Extract the (X, Y) coordinate from the center of the cell holding the provided text.  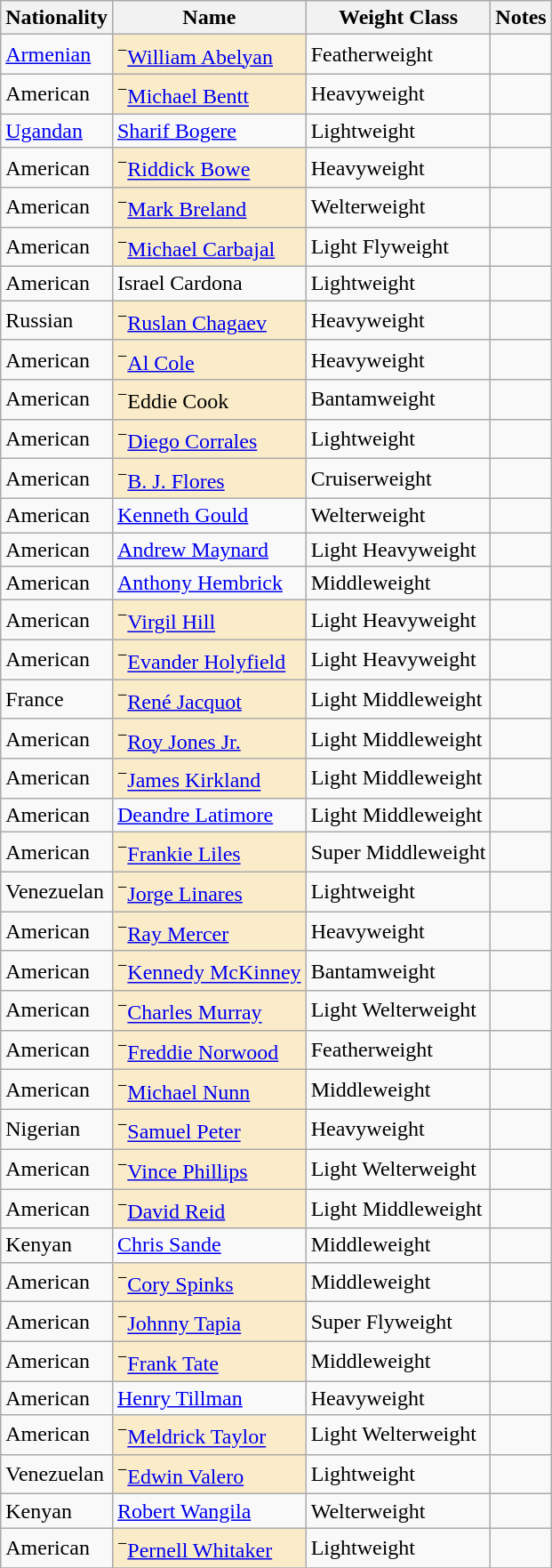
−Evander Holyfield (209, 660)
Super Flyweight (398, 1322)
−Michael Carbajal (209, 247)
−Riddick Bowe (209, 167)
−Diego Corrales (209, 439)
−Charles Murray (209, 1010)
−Kennedy McKinney (209, 971)
Nationality (57, 18)
Sharif Bogere (209, 131)
−Frankie Liles (209, 852)
France (57, 699)
−Ruslan Chagaev (209, 320)
Name (209, 18)
−Samuel Peter (209, 1130)
−René Jacquot (209, 699)
−Roy Jones Jr. (209, 738)
−Cory Spinks (209, 1283)
Ugandan (57, 131)
−Meldrick Taylor (209, 1435)
Armenian (57, 55)
Chris Sande (209, 1245)
−Frank Tate (209, 1361)
Anthony Hembrick (209, 583)
Henry Tillman (209, 1398)
Super Middleweight (398, 852)
−Eddie Cook (209, 400)
−Michael Bentt (209, 94)
−Jorge Linares (209, 891)
Kenneth Gould (209, 515)
−Freddie Norwood (209, 1049)
Israel Cardona (209, 284)
−James Kirkland (209, 779)
−Pernell Whitaker (209, 1548)
Weight Class (398, 18)
−Johnny Tapia (209, 1322)
Notes (521, 18)
−Virgil Hill (209, 621)
Russian (57, 320)
−B. J. Flores (209, 478)
Light Flyweight (398, 247)
−William Abelyan (209, 55)
Andrew Maynard (209, 550)
−Vince Phillips (209, 1169)
−Al Cole (209, 359)
Deandre Latimore (209, 815)
Cruiserweight (398, 478)
−Edwin Valero (209, 1475)
Nigerian (57, 1130)
−Mark Breland (209, 208)
−Ray Mercer (209, 932)
Robert Wangila (209, 1511)
−David Reid (209, 1208)
−Michael Nunn (209, 1090)
